Identify which cell holds the provided text, then report its (X, Y) central coordinate. 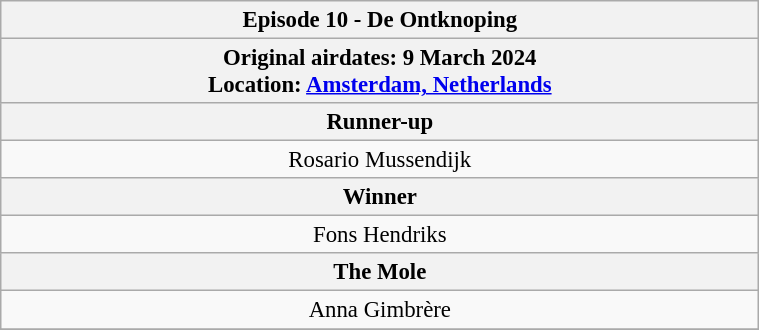
Episode 10 - De Ontknoping (380, 20)
Winner (380, 197)
Original airdates: 9 March 2024Location: Amsterdam, Netherlands (380, 70)
Rosario Mussendijk (380, 160)
Anna Gimbrère (380, 310)
The Mole (380, 272)
Runner-up (380, 122)
Fons Hendriks (380, 235)
